From the cell containing the given text, extract its center point as (x, y) coordinate. 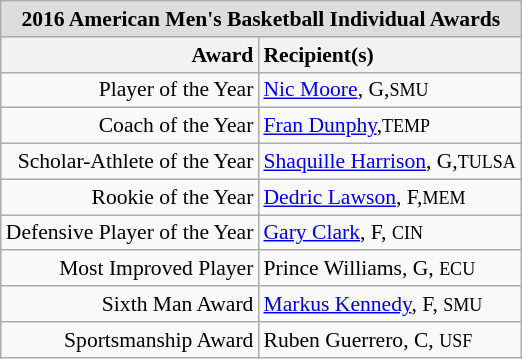
Sportsmanship Award (130, 340)
Defensive Player of the Year (130, 233)
Fran Dunphy,TEMP (389, 126)
Most Improved Player (130, 269)
Award (130, 55)
Prince Williams, G, ECU (389, 269)
Player of the Year (130, 90)
Gary Clark, F, CIN (389, 233)
Nic Moore, G,SMU (389, 90)
Scholar-Athlete of the Year (130, 162)
Recipient(s) (389, 55)
Markus Kennedy, F, SMU (389, 304)
Shaquille Harrison, G,TULSA (389, 162)
Rookie of the Year (130, 197)
Ruben Guerrero, C, USF (389, 340)
2016 American Men's Basketball Individual Awards (261, 19)
Coach of the Year (130, 126)
Sixth Man Award (130, 304)
Dedric Lawson, F,MEM (389, 197)
